Identify which cell holds the provided text, then report its [x, y] central coordinate. 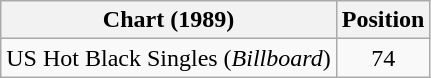
Position [383, 20]
74 [383, 58]
Chart (1989) [169, 20]
US Hot Black Singles (Billboard) [169, 58]
